Provide the [X, Y] coordinate of the cell's center where the given text is located.  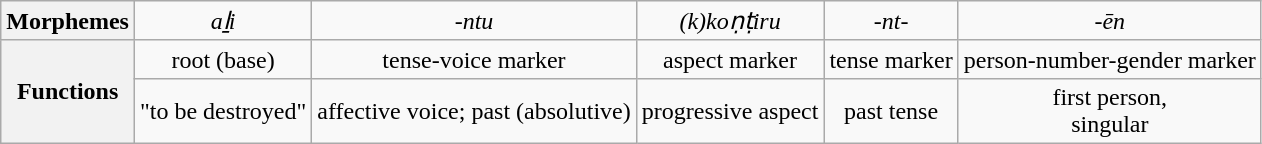
Morphemes [68, 21]
person-number-gender marker [1110, 59]
tense marker [891, 59]
-ēn [1110, 21]
progressive aspect [730, 110]
aspect marker [730, 59]
-ntu [474, 21]
"to be destroyed" [222, 110]
tense-voice marker [474, 59]
affective voice; past (absolutive) [474, 110]
-nt- [891, 21]
aḻi [222, 21]
past tense [891, 110]
Functions [68, 92]
root (base) [222, 59]
(k)koṇṭiru [730, 21]
first person,singular [1110, 110]
